Search for the cell housing the specified text and yield its [X, Y] center coordinate. 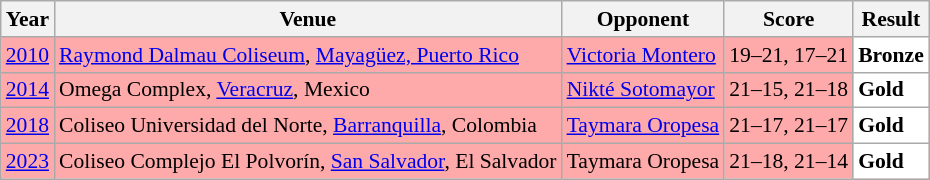
Coliseo Universidad del Norte, Barranquilla, Colombia [308, 126]
2014 [28, 90]
Year [28, 19]
2018 [28, 126]
21–17, 21–17 [788, 126]
Omega Complex, Veracruz, Mexico [308, 90]
Coliseo Complejo El Polvorín, San Salvador, El Salvador [308, 162]
19–21, 17–21 [788, 55]
2010 [28, 55]
Victoria Montero [644, 55]
2023 [28, 162]
Opponent [644, 19]
Raymond Dalmau Coliseum, Mayagüez, Puerto Rico [308, 55]
21–18, 21–14 [788, 162]
Bronze [891, 55]
Result [891, 19]
Venue [308, 19]
21–15, 21–18 [788, 90]
Nikté Sotomayor [644, 90]
Score [788, 19]
